Identify which cell holds the provided text, then report its (X, Y) central coordinate. 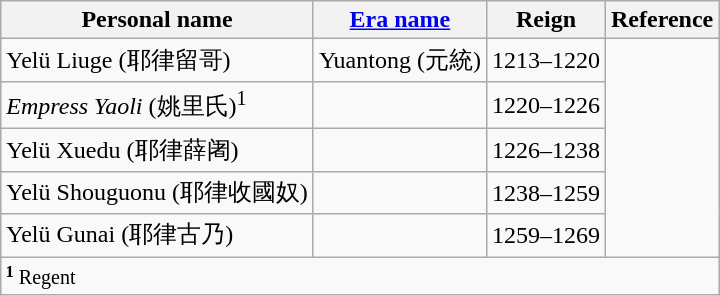
1213–1220 (546, 60)
Yelü Shouguonu (耶律收國奴) (158, 192)
Yuantong (元統) (400, 60)
Reign (546, 20)
Yelü Xuedu (耶律薛阇) (158, 150)
Reference (662, 20)
1 Regent (360, 276)
Yelü Liuge (耶律留哥) (158, 60)
Empress Yaoli (姚里氏)1 (158, 105)
1226–1238 (546, 150)
1220–1226 (546, 105)
Yelü Gunai (耶律古乃) (158, 236)
Personal name (158, 20)
1259–1269 (546, 236)
Era name (400, 20)
1238–1259 (546, 192)
